Determine the (X, Y) coordinate at the center of the cell enclosing the given text.  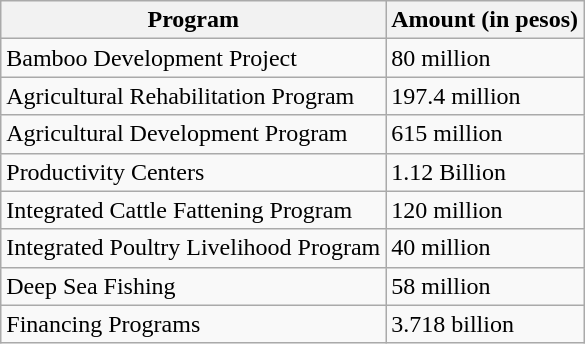
Amount (in pesos) (485, 20)
80 million (485, 58)
58 million (485, 286)
Financing Programs (194, 324)
Integrated Cattle Fattening Program (194, 210)
Productivity Centers (194, 172)
Agricultural Rehabilitation Program (194, 96)
615 million (485, 134)
Integrated Poultry Livelihood Program (194, 248)
3.718 billion (485, 324)
1.12 Billion (485, 172)
120 million (485, 210)
40 million (485, 248)
Program (194, 20)
197.4 million (485, 96)
Deep Sea Fishing (194, 286)
Agricultural Development Program (194, 134)
Bamboo Development Project (194, 58)
